Output the [x, y] coordinate of the center of the cell containing the given text.  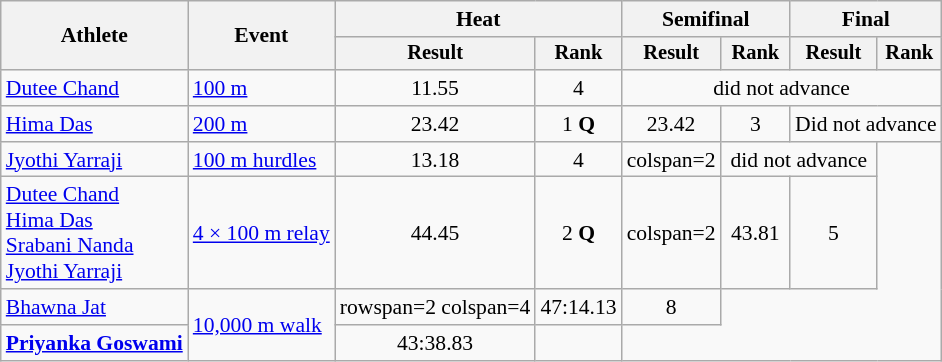
Priyanka Goswami [94, 343]
rowspan=2 colspan=4 [436, 307]
47:14.13 [578, 307]
100 m [262, 88]
Did not advance [866, 124]
10,000 m walk [262, 324]
Jyothi Yarraji [94, 160]
Heat [478, 19]
43:38.83 [436, 343]
8 [672, 307]
13.18 [436, 160]
Dutee Chand [94, 88]
Athlete [94, 36]
44.45 [436, 233]
1 Q [578, 124]
5 [834, 233]
200 m [262, 124]
Bhawna Jat [94, 307]
4 × 100 m relay [262, 233]
3 [756, 124]
Hima Das [94, 124]
43.81 [756, 233]
Final [866, 19]
11.55 [436, 88]
Event [262, 36]
Semifinal [706, 19]
2 Q [578, 233]
Dutee ChandHima DasSrabani NandaJyothi Yarraji [94, 233]
100 m hurdles [262, 160]
